Search for the cell housing the specified text and yield its [X, Y] center coordinate. 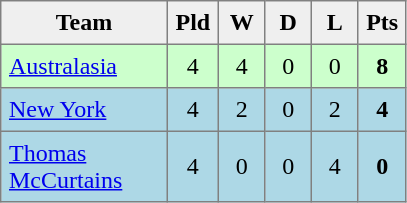
D [288, 23]
W [241, 23]
Thomas McCurtains [84, 166]
Australasia [84, 66]
L [334, 23]
Team [84, 23]
Pld [192, 23]
New York [84, 110]
Pts [382, 23]
8 [382, 66]
